Capture the cell that displays the provided text and extract its [X, Y] central coordinate. 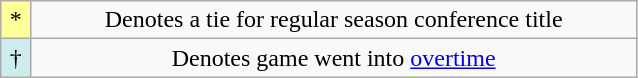
Denotes a tie for regular season conference title [334, 20]
* [16, 20]
† [16, 58]
Denotes game went into overtime [334, 58]
